Provide the [X, Y] coordinate of the cell's center where the given text is located.  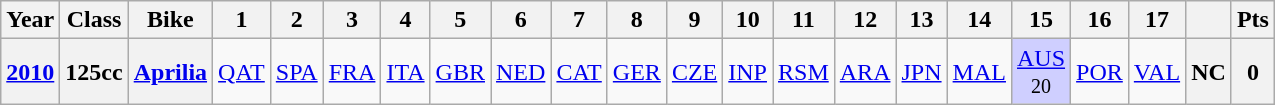
Aprilia [170, 72]
NC [1209, 72]
QAT [242, 72]
POR [1100, 72]
ARA [865, 72]
16 [1100, 20]
FRA [352, 72]
12 [865, 20]
3 [352, 20]
NED [520, 72]
5 [460, 20]
2 [296, 20]
GBR [460, 72]
INP [748, 72]
125cc [94, 72]
15 [1040, 20]
6 [520, 20]
14 [979, 20]
ITA [406, 72]
CAT [579, 72]
10 [748, 20]
RSM [803, 72]
9 [694, 20]
11 [803, 20]
8 [636, 20]
JPN [922, 72]
VAL [1156, 72]
Year [30, 20]
MAL [979, 72]
CZE [694, 72]
Class [94, 20]
17 [1156, 20]
Bike [170, 20]
1 [242, 20]
4 [406, 20]
13 [922, 20]
SPA [296, 72]
2010 [30, 72]
AUS20 [1040, 72]
7 [579, 20]
0 [1252, 72]
Pts [1252, 20]
GER [636, 72]
